Determine the [x, y] coordinate at the center of the cell enclosing the given text.  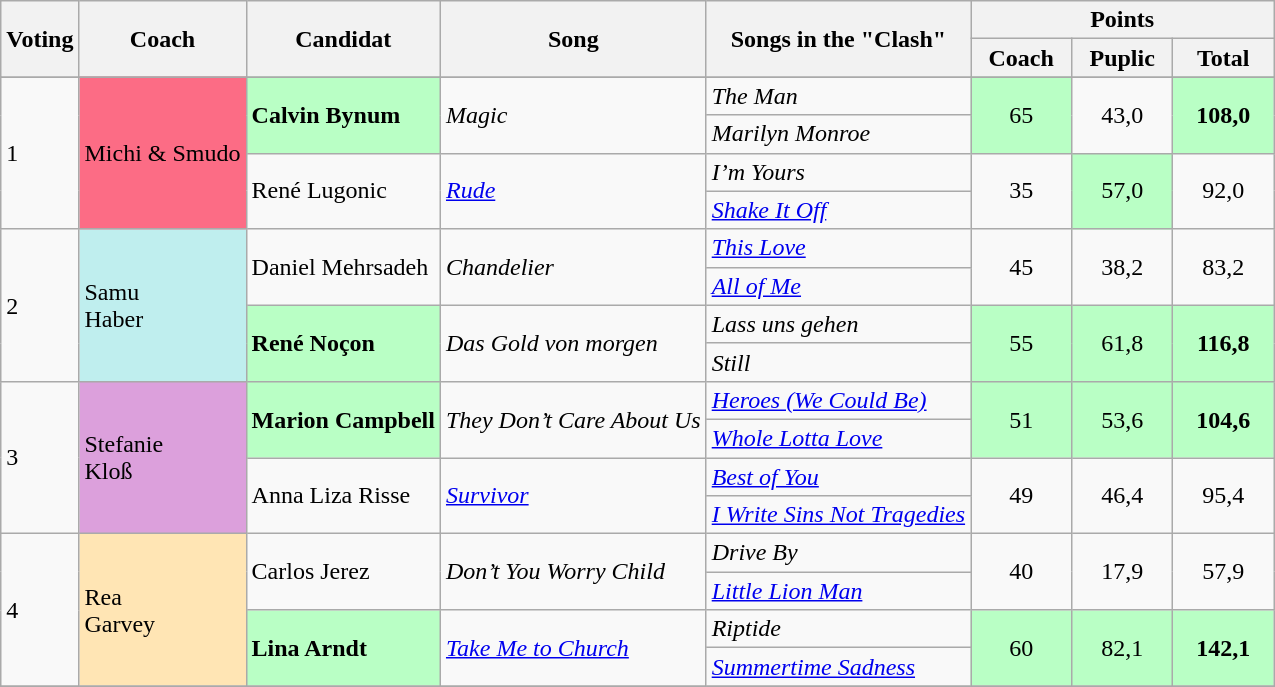
3 [40, 457]
Survivor [573, 496]
Points [1122, 20]
Riptide [838, 629]
Michi & Smudo [162, 153]
Rude [573, 191]
I’m Yours [838, 172]
51 [1022, 419]
45 [1022, 267]
Candidat [343, 39]
Summertime Sadness [838, 667]
Marilyn Monroe [838, 134]
4 [40, 610]
49 [1022, 496]
René Lugonic [343, 191]
Shake It Off [838, 210]
60 [1022, 648]
Little Lion Man [838, 591]
95,4 [1224, 496]
65 [1022, 115]
40 [1022, 572]
Puplic [1122, 58]
Lina Arndt [343, 648]
92,0 [1224, 191]
57,0 [1122, 191]
1 [40, 153]
I Write Sins Not Tragedies [838, 515]
Calvin Bynum [343, 115]
Lass uns gehen [838, 324]
61,8 [1122, 343]
17,9 [1122, 572]
116,8 [1224, 343]
55 [1022, 343]
2 [40, 305]
108,0 [1224, 115]
Daniel Mehrsadeh [343, 267]
43,0 [1122, 115]
Chandelier [573, 267]
René Noçon [343, 343]
Rea Garvey [162, 610]
35 [1022, 191]
Total [1224, 58]
Don’t You Worry Child [573, 572]
82,1 [1122, 648]
53,6 [1122, 419]
Song [573, 39]
This Love [838, 248]
Das Gold von morgen [573, 343]
Drive By [838, 553]
Magic [573, 115]
The Man [838, 96]
Take Me to Church [573, 648]
Carlos Jerez [343, 572]
142,1 [1224, 648]
Voting [40, 39]
46,4 [1122, 496]
Heroes (We Could Be) [838, 400]
All of Me [838, 286]
Stefanie Kloß [162, 457]
Best of You [838, 477]
104,6 [1224, 419]
They Don’t Care About Us [573, 419]
Marion Campbell [343, 419]
Whole Lotta Love [838, 438]
Still [838, 362]
Samu Haber [162, 305]
38,2 [1122, 267]
Songs in the "Clash" [838, 39]
57,9 [1224, 572]
83,2 [1224, 267]
Anna Liza Risse [343, 496]
